Search for the cell housing the specified text and yield its (X, Y) center coordinate. 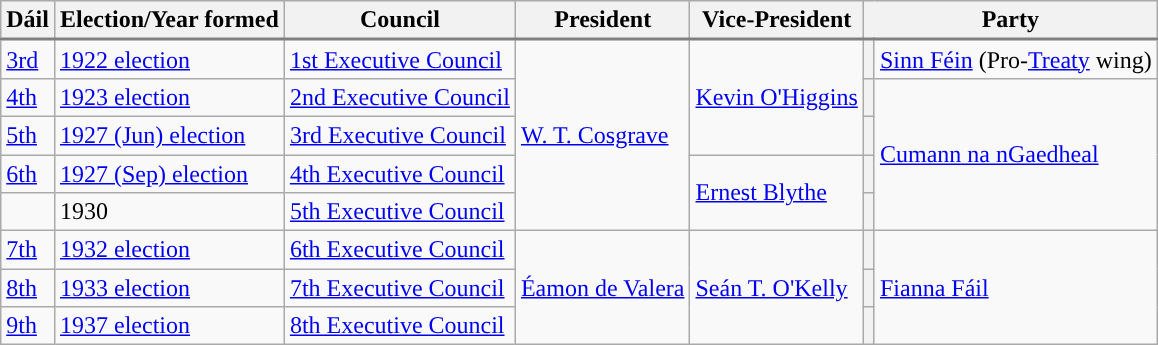
1930 (169, 212)
3rd (28, 60)
9th (28, 326)
8th Executive Council (400, 326)
President (602, 20)
Council (400, 20)
1st Executive Council (400, 60)
Dáil (28, 20)
1923 election (169, 97)
Ernest Blythe (776, 192)
Cumann na nGaedheal (1016, 154)
6th Executive Council (400, 250)
Kevin O'Higgins (776, 98)
1922 election (169, 60)
1937 election (169, 326)
2nd Executive Council (400, 97)
Sinn Féin (Pro-Treaty wing) (1016, 60)
Seán T. O'Kelly (776, 288)
7th Executive Council (400, 288)
3rd Executive Council (400, 135)
4th Executive Council (400, 173)
1927 (Jun) election (169, 135)
Election/Year formed (169, 20)
Éamon de Valera (602, 288)
1927 (Sep) election (169, 173)
Fianna Fáil (1016, 288)
Party (1010, 20)
1933 election (169, 288)
7th (28, 250)
5th Executive Council (400, 212)
4th (28, 97)
5th (28, 135)
8th (28, 288)
1932 election (169, 250)
Vice-President (776, 20)
W. T. Cosgrave (602, 136)
6th (28, 173)
